Capture the cell that displays the provided text and extract its (X, Y) central coordinate. 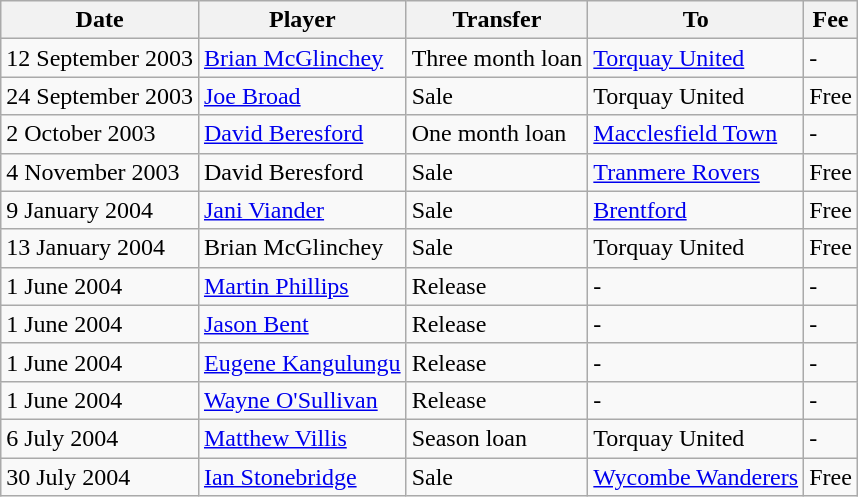
Jason Bent (302, 324)
9 January 2004 (100, 210)
Martin Phillips (302, 286)
13 January 2004 (100, 248)
2 October 2003 (100, 134)
Transfer (497, 20)
Jani Viander (302, 210)
12 September 2003 (100, 58)
To (696, 20)
Matthew Villis (302, 438)
Ian Stonebridge (302, 477)
Date (100, 20)
Three month loan (497, 58)
Eugene Kangulungu (302, 362)
Fee (831, 20)
Player (302, 20)
Wycombe Wanderers (696, 477)
Wayne O'Sullivan (302, 400)
4 November 2003 (100, 172)
Brentford (696, 210)
24 September 2003 (100, 96)
Season loan (497, 438)
Tranmere Rovers (696, 172)
One month loan (497, 134)
Joe Broad (302, 96)
30 July 2004 (100, 477)
6 July 2004 (100, 438)
Macclesfield Town (696, 134)
